Search for the cell housing the specified text and yield its [X, Y] center coordinate. 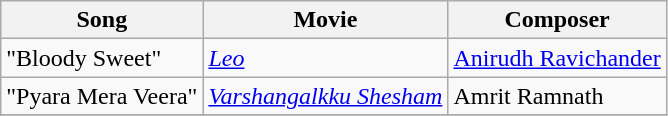
"Bloody Sweet" [102, 58]
Anirudh Ravichander [557, 58]
Amrit Ramnath [557, 96]
Composer [557, 20]
Song [102, 20]
Leo [326, 58]
Movie [326, 20]
"Pyara Mera Veera" [102, 96]
Varshangalkku Shesham [326, 96]
